Capture the cell that displays the provided text and extract its (x, y) central coordinate. 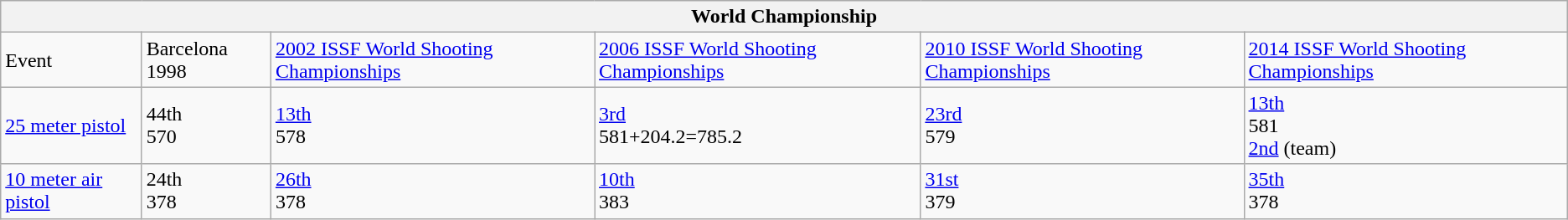
24th378 (206, 191)
Event (71, 60)
2002 ISSF World Shooting Championships (432, 60)
10th383 (757, 191)
2014 ISSF World Shooting Championships (1406, 60)
3rd581+204.2=785.2 (757, 125)
31st379 (1082, 191)
2006 ISSF World Shooting Championships (757, 60)
26th378 (432, 191)
25 meter pistol (71, 125)
10 meter air pistol (71, 191)
Barcelona 1998 (206, 60)
2010 ISSF World Shooting Championships (1082, 60)
23rd579 (1082, 125)
World Championship (784, 17)
13th578 (432, 125)
13th5812nd (team) (1406, 125)
44th570 (206, 125)
35th378 (1406, 191)
